Provide the [x, y] coordinate of the cell's center where the given text is located.  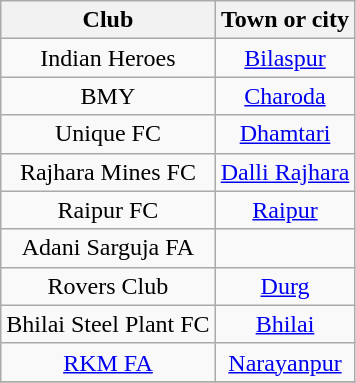
Rajhara Mines FC [108, 172]
Rovers Club [108, 286]
Bhilai Steel Plant FC [108, 324]
Durg [285, 286]
Raipur FC [108, 210]
Town or city [285, 20]
RKM FA [108, 362]
Unique FC [108, 134]
Adani Sarguja FA [108, 248]
BMY [108, 96]
Dalli Rajhara [285, 172]
Dhamtari [285, 134]
Charoda [285, 96]
Narayanpur [285, 362]
Bhilai [285, 324]
Indian Heroes [108, 58]
Raipur [285, 210]
Bilaspur [285, 58]
Club [108, 20]
